Locate the cell with the specified text and output its [X, Y] center coordinate. 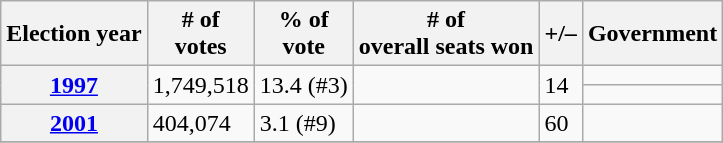
1,749,518 [200, 85]
3.1 (#9) [304, 123]
13.4 (#3) [304, 85]
404,074 [200, 123]
60 [560, 123]
+/– [560, 34]
# ofoverall seats won [446, 34]
% ofvote [304, 34]
2001 [74, 123]
Government [652, 34]
1997 [74, 85]
Election year [74, 34]
# ofvotes [200, 34]
14 [560, 85]
